Pinpoint the cell where the given text exists, returning its [x, y] midpoint coordinate. 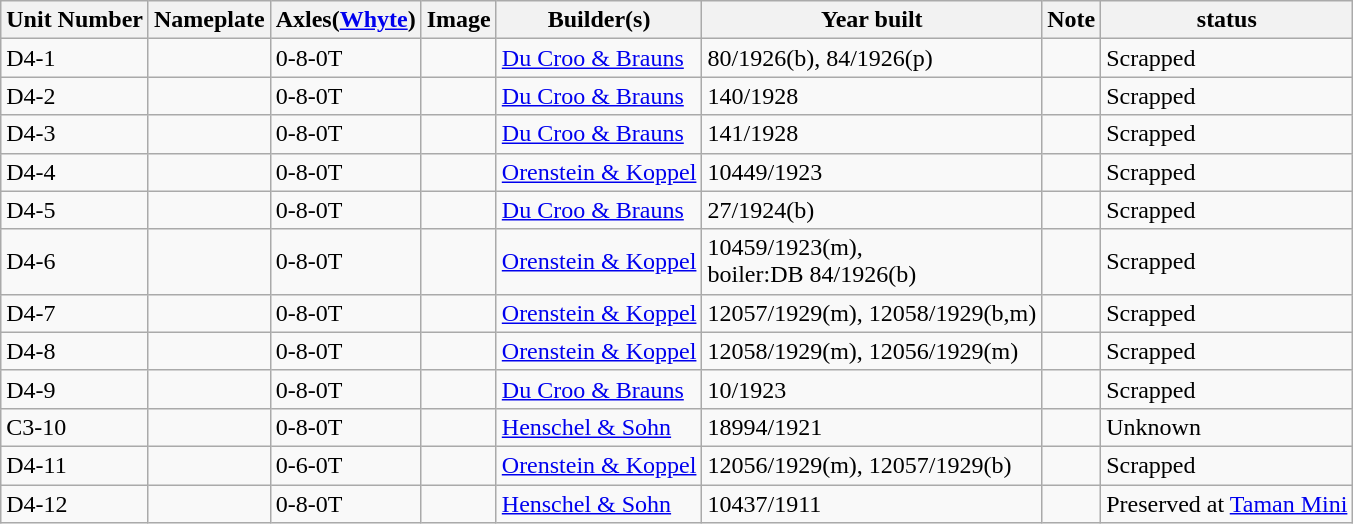
D4-4 [75, 172]
Nameplate [209, 20]
12058/1929(m), 12056/1929(m) [872, 351]
Year built [872, 20]
10459/1923(m),boiler:DB 84/1926(b) [872, 262]
D4-7 [75, 313]
D4-9 [75, 389]
D4-11 [75, 465]
Unit Number [75, 20]
12057/1929(m), 12058/1929(b,m) [872, 313]
Unknown [1227, 427]
80/1926(b), 84/1926(p) [872, 58]
D4-5 [75, 210]
12056/1929(m), 12057/1929(b) [872, 465]
0-6-0T [346, 465]
Note [1072, 20]
10437/1911 [872, 503]
C3-10 [75, 427]
Builder(s) [599, 20]
Image [458, 20]
10449/1923 [872, 172]
status [1227, 20]
D4-12 [75, 503]
10/1923 [872, 389]
141/1928 [872, 134]
27/1924(b) [872, 210]
D4-3 [75, 134]
D4-1 [75, 58]
Preserved at Taman Mini [1227, 503]
18994/1921 [872, 427]
140/1928 [872, 96]
D4-8 [75, 351]
Axles(Whyte) [346, 20]
D4-2 [75, 96]
D4-6 [75, 262]
